For the text-containing cell, return its midpoint in (x, y) coordinate format. 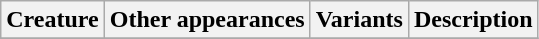
Other appearances (207, 20)
Variants (359, 20)
Creature (52, 20)
Description (473, 20)
